Capture the cell that displays the provided text and extract its (x, y) central coordinate. 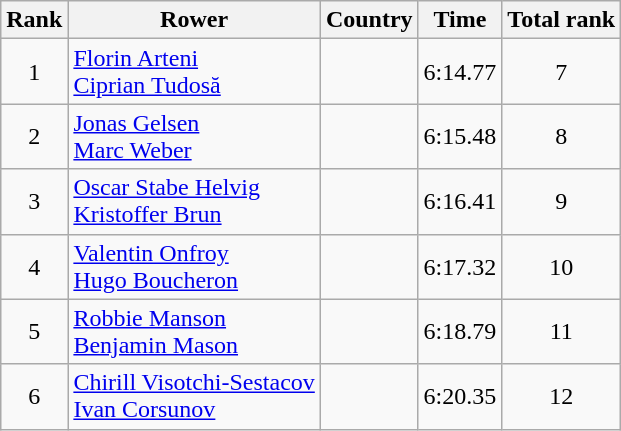
Florin ArteniCiprian Tudosă (194, 72)
10 (562, 266)
6:20.35 (460, 396)
Oscar Stabe HelvigKristoffer Brun (194, 202)
7 (562, 72)
11 (562, 332)
6:14.77 (460, 72)
5 (34, 332)
Rower (194, 20)
1 (34, 72)
Robbie MansonBenjamin Mason (194, 332)
Valentin OnfroyHugo Boucheron (194, 266)
Country (369, 20)
Chirill Visotchi-SestacovIvan Corsunov (194, 396)
Total rank (562, 20)
Rank (34, 20)
4 (34, 266)
6:15.48 (460, 136)
12 (562, 396)
9 (562, 202)
2 (34, 136)
6:17.32 (460, 266)
Time (460, 20)
6:18.79 (460, 332)
Jonas GelsenMarc Weber (194, 136)
6 (34, 396)
8 (562, 136)
6:16.41 (460, 202)
3 (34, 202)
